Scan for the cell matching the given text and deliver its [X, Y] coordinate at center. 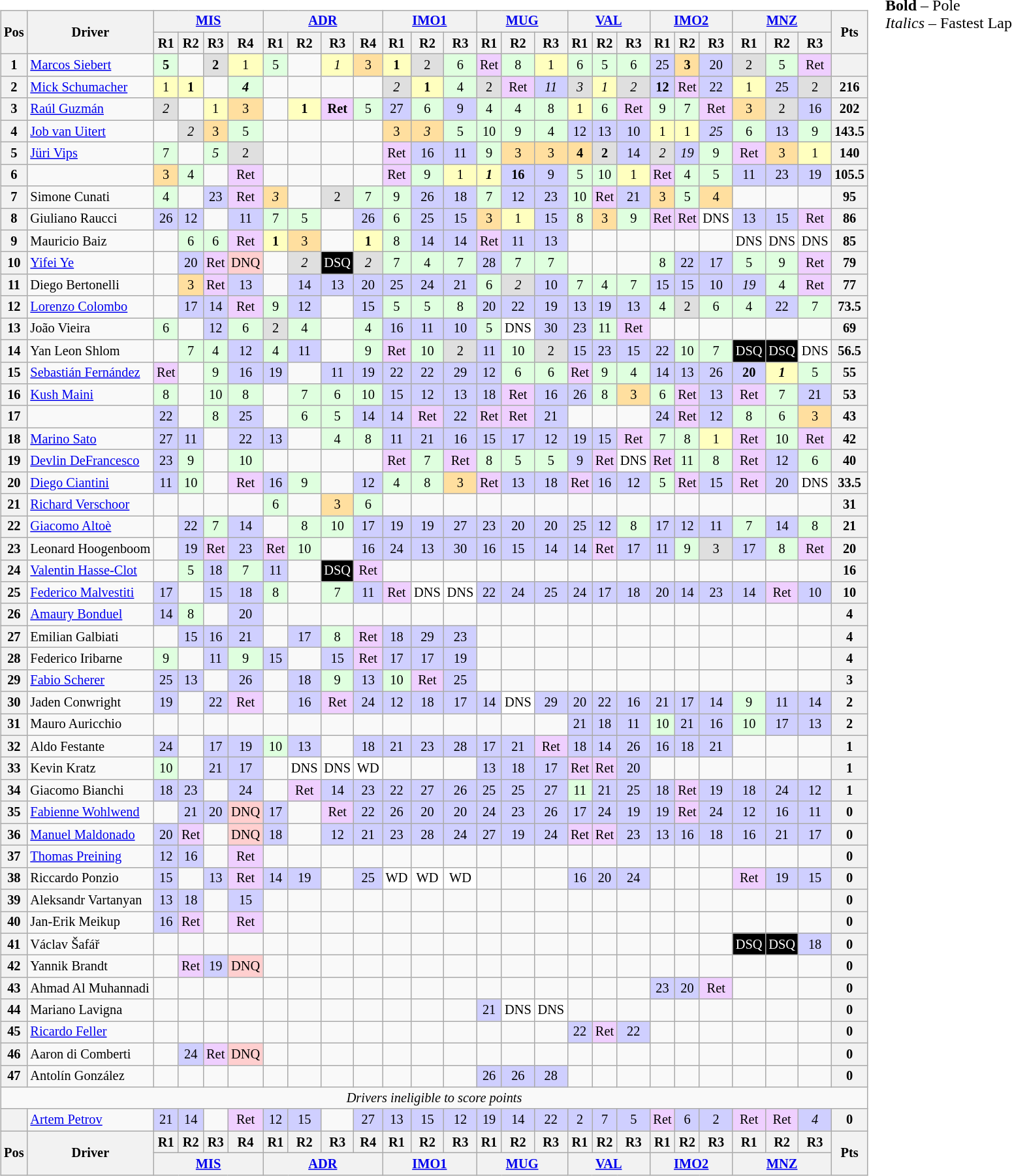
46 [14, 1054]
Giacomo Altoè [90, 527]
Kush Maini [90, 395]
João Vieira [90, 329]
Mauro Auricchio [90, 725]
45 [14, 1032]
Devlin DeFrancesco [90, 461]
Riccardo Ponzio [90, 878]
Mariano Lavigna [90, 1010]
Ahmad Al Muhannadi [90, 989]
36 [14, 834]
Aldo Festante [90, 746]
Václav Šafář [90, 944]
Sebastián Fernández [90, 373]
37 [14, 857]
Valentin Hasse-Clot [90, 571]
Leonard Hoogenboom [90, 548]
69 [849, 329]
95 [849, 197]
33.5 [849, 483]
Drivers ineligible to score points [434, 1098]
39 [14, 900]
Yan Leon Shlom [90, 351]
Thomas Preining [90, 857]
Emilian Galbiati [90, 637]
Ricardo Feller [90, 1032]
38 [14, 878]
55 [849, 373]
44 [14, 1010]
140 [849, 153]
Jaden Conwright [90, 703]
Manuel Maldonado [90, 834]
Job van Uitert [90, 131]
53 [849, 395]
34 [14, 791]
32 [14, 746]
Federico Iribarne [90, 659]
Richard Verschoor [90, 505]
Lorenzo Colombo [90, 307]
Jan-Erik Meikup [90, 923]
Raúl Guzmán [90, 109]
Amaury Bonduel [90, 614]
Aaron di Comberti [90, 1054]
Artem Petrov [90, 1120]
143.5 [849, 131]
41 [14, 944]
56.5 [849, 351]
Fabio Scherer [90, 680]
Kevin Kratz [90, 769]
Marino Sato [90, 439]
86 [849, 219]
73.5 [849, 307]
Diego Ciantini [90, 483]
35 [14, 812]
105.5 [849, 175]
Giuliano Raucci [90, 219]
85 [849, 241]
Aleksandr Vartanyan [90, 900]
Mick Schumacher [90, 87]
Federico Malvestiti [90, 593]
Marcos Siebert [90, 65]
Yifei Ye [90, 263]
47 [14, 1076]
202 [849, 109]
33 [14, 769]
Simone Cunati [90, 197]
Giacomo Bianchi [90, 791]
Antolín González [90, 1076]
77 [849, 285]
Mauricio Baiz [90, 241]
Yannik Brandt [90, 966]
79 [849, 263]
216 [849, 87]
Fabienne Wohlwend [90, 812]
Jüri Vips [90, 153]
Diego Bertonelli [90, 285]
